Output the (X, Y) coordinate of the center of the cell containing the given text.  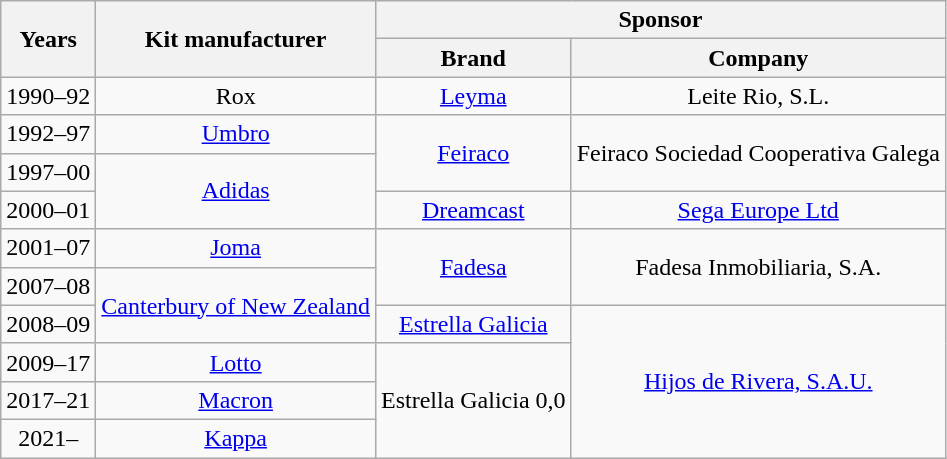
2017–21 (48, 400)
Canterbury of New Zealand (236, 305)
2009–17 (48, 362)
Years (48, 39)
Lotto (236, 362)
2001–07 (48, 248)
Macron (236, 400)
Fadesa Inmobiliaria, S.A. (758, 267)
Umbro (236, 134)
Sega Europe Ltd (758, 210)
1997–00 (48, 172)
Feiraco Sociedad Cooperativa Galega (758, 153)
Company (758, 58)
Leite Rio, S.L. (758, 96)
Brand (473, 58)
Kappa (236, 438)
Kit manufacturer (236, 39)
2008–09 (48, 324)
2021– (48, 438)
1990–92 (48, 96)
Fadesa (473, 267)
Feiraco (473, 153)
Estrella Galicia 0,0 (473, 400)
Hijos de Rivera, S.A.U. (758, 381)
Leyma (473, 96)
Estrella Galicia (473, 324)
Dreamcast (473, 210)
Adidas (236, 191)
Sponsor (660, 20)
2007–08 (48, 286)
Rox (236, 96)
2000–01 (48, 210)
1992–97 (48, 134)
Joma (236, 248)
